Detect which cell encompasses the target text, then output its (x, y) center coordinate. 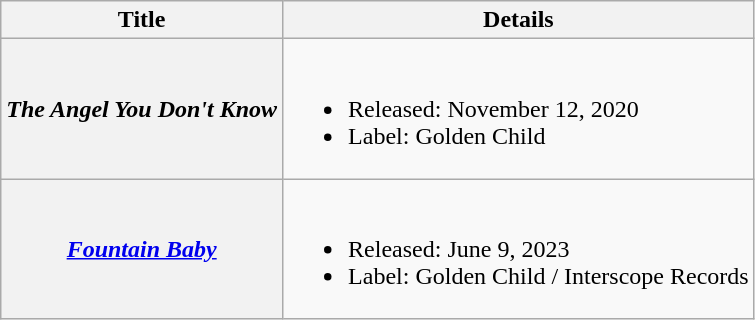
Released: June 9, 2023Label: Golden Child / Interscope Records (519, 249)
Fountain Baby (142, 249)
Details (519, 20)
Released: November 12, 2020Label: Golden Child (519, 109)
The Angel You Don't Know (142, 109)
Title (142, 20)
